Detect which cell encompasses the target text, then output its (x, y) center coordinate. 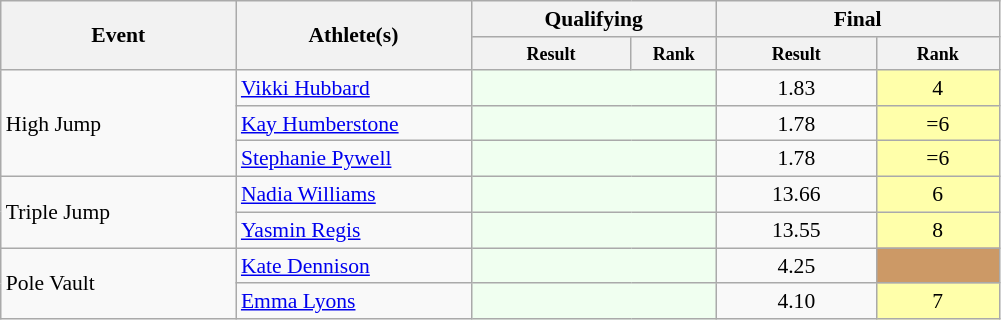
1.83 (796, 88)
4 (938, 88)
Nadia Williams (354, 195)
Kate Dennison (354, 266)
Final (858, 19)
8 (938, 230)
High Jump (118, 124)
Athlete(s) (354, 36)
Yasmin Regis (354, 230)
13.66 (796, 195)
4.10 (796, 302)
7 (938, 302)
Stephanie Pywell (354, 159)
Emma Lyons (354, 302)
Event (118, 36)
Kay Humberstone (354, 124)
Qualifying (594, 19)
13.55 (796, 230)
4.25 (796, 266)
Pole Vault (118, 284)
Vikki Hubbard (354, 88)
Triple Jump (118, 212)
6 (938, 195)
